Capture the cell that displays the provided text and extract its (X, Y) central coordinate. 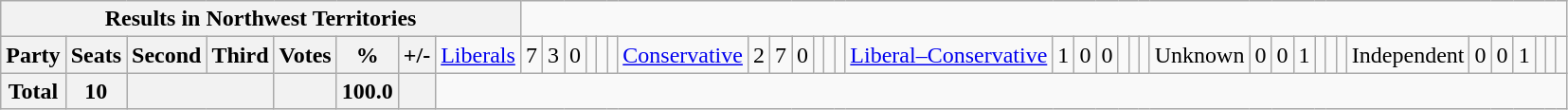
Unknown (1199, 55)
Conservative (683, 55)
Total (33, 91)
Party (33, 55)
3 (553, 55)
Results in Northwest Territories (261, 19)
+/- (417, 55)
Liberal–Conservative (949, 55)
10 (96, 91)
Liberals (478, 55)
Seats (96, 55)
Independent (1408, 55)
Second (167, 55)
Votes (305, 55)
% (368, 55)
100.0 (368, 91)
2 (758, 55)
Third (241, 55)
